Detect which cell encompasses the target text, then output its (x, y) center coordinate. 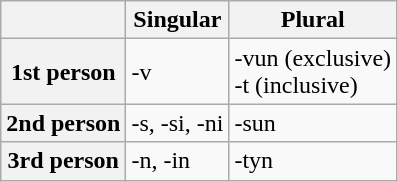
-tyn (313, 161)
-vun (exclusive)-t (inclusive) (313, 72)
2nd person (64, 123)
1st person (64, 72)
-v (178, 72)
Singular (178, 20)
-n, -in (178, 161)
3rd person (64, 161)
-sun (313, 123)
-s, -si, -ni (178, 123)
Plural (313, 20)
